Locate the cell with the specified text and output its (x, y) center coordinate. 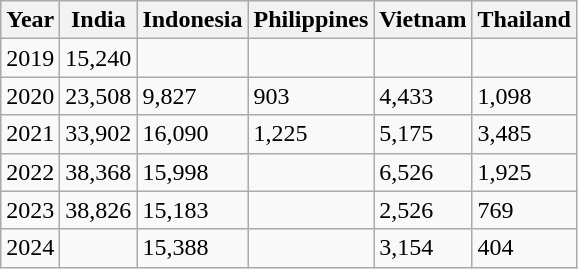
1,225 (311, 134)
15,998 (192, 172)
23,508 (98, 96)
Vietnam (423, 20)
15,183 (192, 210)
6,526 (423, 172)
38,368 (98, 172)
1,925 (524, 172)
2022 (30, 172)
2024 (30, 248)
Indonesia (192, 20)
1,098 (524, 96)
3,485 (524, 134)
38,826 (98, 210)
903 (311, 96)
2,526 (423, 210)
Thailand (524, 20)
16,090 (192, 134)
India (98, 20)
2021 (30, 134)
33,902 (98, 134)
2020 (30, 96)
2023 (30, 210)
3,154 (423, 248)
15,240 (98, 58)
4,433 (423, 96)
404 (524, 248)
Philippines (311, 20)
2019 (30, 58)
15,388 (192, 248)
Year (30, 20)
769 (524, 210)
9,827 (192, 96)
5,175 (423, 134)
